Provide the (x, y) coordinate of the cell's center where the given text is located.  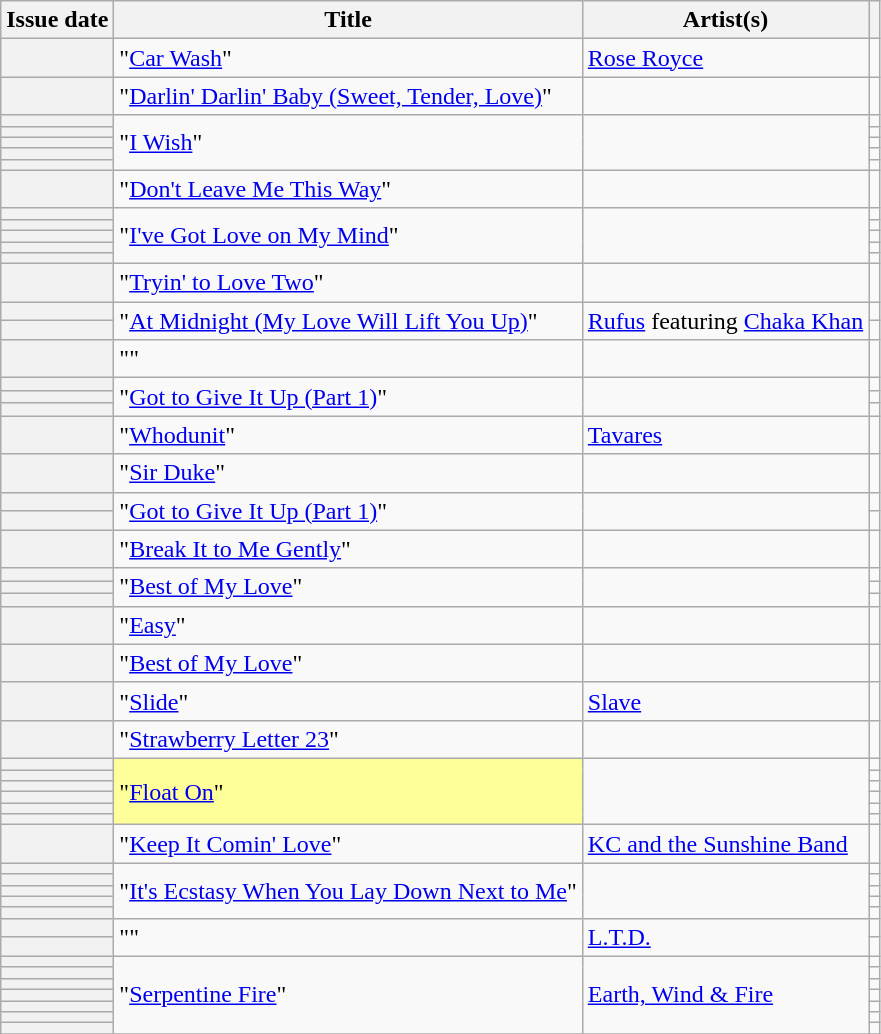
"I Wish" (348, 142)
Earth, Wind & Fire (725, 994)
"At Midnight (My Love Will Lift You Up)" (348, 321)
KC and the Sunshine Band (725, 844)
Rufus featuring Chaka Khan (725, 321)
Slave (725, 701)
"Serpentine Fire" (348, 994)
"It's Ecstasy When You Lay Down Next to Me" (348, 890)
"Break It to Me Gently" (348, 549)
"Keep It Comin' Love" (348, 844)
"Slide" (348, 701)
Artist(s) (725, 20)
Title (348, 20)
"Float On" (348, 791)
Issue date (58, 20)
"Don't Leave Me This Way" (348, 189)
"Tryin' to Love Two" (348, 283)
Tavares (725, 435)
"Sir Duke" (348, 473)
"Darlin' Darlin' Baby (Sweet, Tender, Love)" (348, 96)
"I've Got Love on My Mind" (348, 236)
L.T.D. (725, 937)
"Easy" (348, 625)
"Car Wash" (348, 58)
"Whodunit" (348, 435)
"Strawberry Letter 23" (348, 739)
Rose Royce (725, 58)
